Output the [X, Y] coordinate of the center of the cell containing the given text.  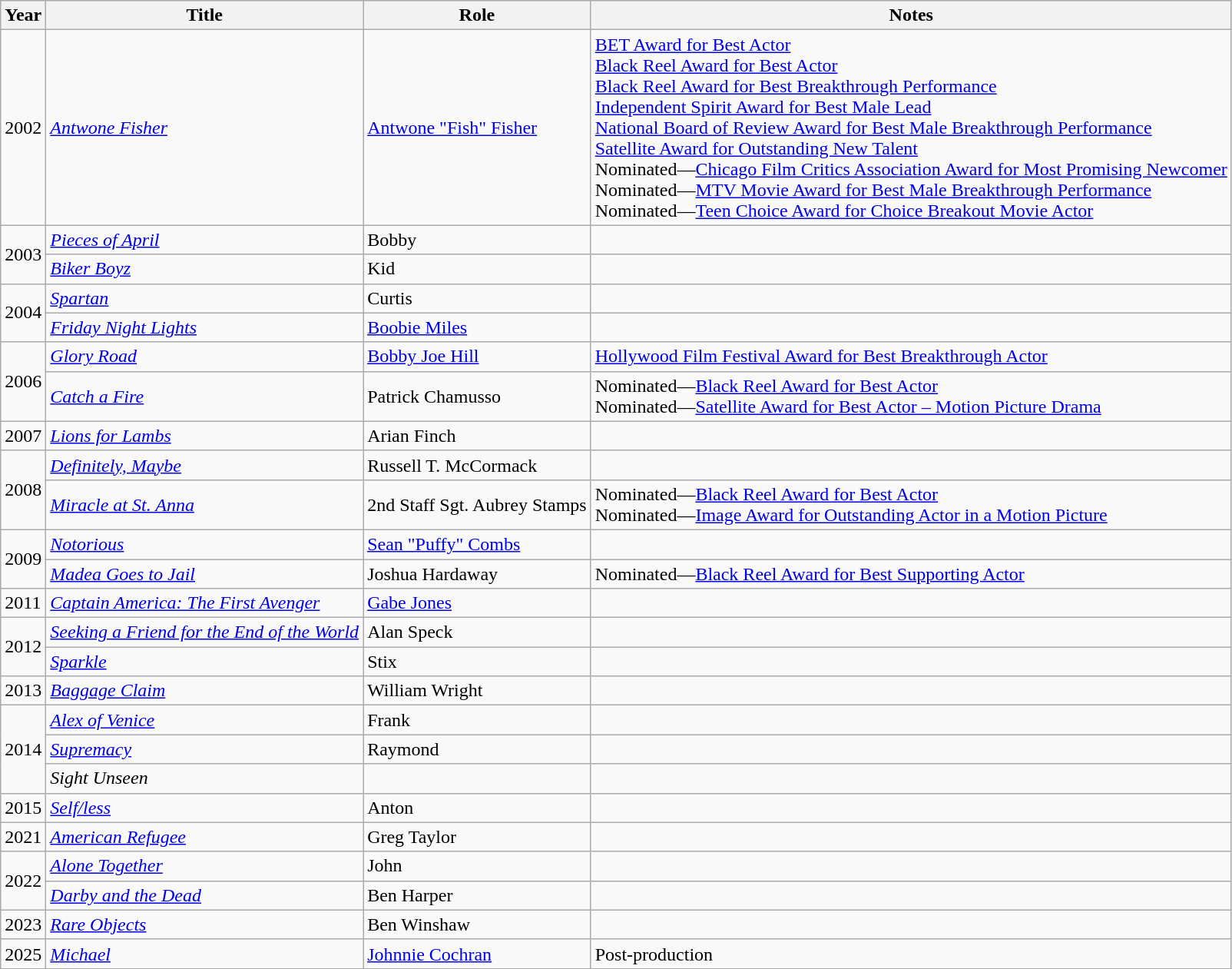
Madea Goes to Jail [204, 574]
Patrick Chamusso [478, 397]
Friday Night Lights [204, 327]
Seeking a Friend for the End of the World [204, 632]
Bobby Joe Hill [478, 357]
Definitely, Maybe [204, 465]
Rare Objects [204, 924]
Captain America: The First Avenger [204, 603]
Arian Finch [478, 436]
Biker Boyz [204, 269]
Post-production [911, 954]
2003 [23, 254]
Darby and the Dead [204, 895]
Greg Taylor [478, 837]
Alone Together [204, 866]
Hollywood Film Festival Award for Best Breakthrough Actor [911, 357]
Antwone "Fish" Fisher [478, 128]
Russell T. McCormack [478, 465]
2023 [23, 924]
Kid [478, 269]
Miracle at St. Anna [204, 504]
Glory Road [204, 357]
Antwone Fisher [204, 128]
Year [23, 15]
Sean "Puffy" Combs [478, 544]
Sight Unseen [204, 778]
Nominated—Black Reel Award for Best ActorNominated—Image Award for Outstanding Actor in a Motion Picture [911, 504]
Gabe Jones [478, 603]
Boobie Miles [478, 327]
Pieces of April [204, 240]
2014 [23, 749]
Sparkle [204, 662]
Joshua Hardaway [478, 574]
Curtis [478, 298]
Supremacy [204, 749]
Ben Harper [478, 895]
2021 [23, 837]
Alan Speck [478, 632]
2025 [23, 954]
Johnnie Cochran [478, 954]
John [478, 866]
2006 [23, 381]
Frank [478, 720]
2012 [23, 647]
Nominated—Black Reel Award for Best Supporting Actor [911, 574]
2015 [23, 808]
Alex of Venice [204, 720]
Notorious [204, 544]
Raymond [478, 749]
Michael [204, 954]
Lions for Lambs [204, 436]
Catch a Fire [204, 397]
Role [478, 15]
Baggage Claim [204, 691]
Bobby [478, 240]
2013 [23, 691]
2nd Staff Sgt. Aubrey Stamps [478, 504]
2004 [23, 313]
2022 [23, 881]
William Wright [478, 691]
2002 [23, 128]
Title [204, 15]
Spartan [204, 298]
Nominated—Black Reel Award for Best ActorNominated—Satellite Award for Best Actor – Motion Picture Drama [911, 397]
Self/less [204, 808]
2008 [23, 490]
2007 [23, 436]
Anton [478, 808]
American Refugee [204, 837]
Notes [911, 15]
Stix [478, 662]
2009 [23, 559]
Ben Winshaw [478, 924]
2011 [23, 603]
